Extract the [X, Y] coordinate from the center of the cell holding the provided text.  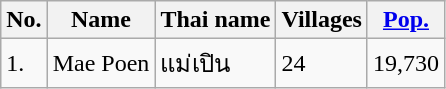
No. [24, 20]
แม่เปิน [216, 64]
Mae Poen [101, 64]
24 [322, 64]
Pop. [406, 20]
Villages [322, 20]
Name [101, 20]
1. [24, 64]
19,730 [406, 64]
Thai name [216, 20]
